Identify which cell holds the provided text, then report its (x, y) central coordinate. 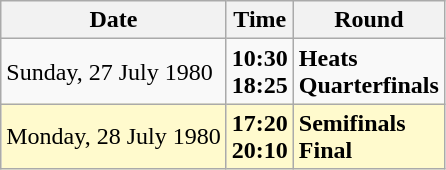
SemifinalsFinal (368, 136)
Time (260, 20)
17:2020:10 (260, 136)
Monday, 28 July 1980 (114, 136)
Date (114, 20)
10:3018:25 (260, 72)
Round (368, 20)
HeatsQuarterfinals (368, 72)
Sunday, 27 July 1980 (114, 72)
